Search for the cell housing the specified text and yield its [X, Y] center coordinate. 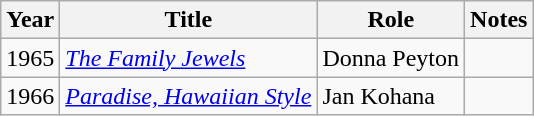
Title [188, 20]
Paradise, Hawaiian Style [188, 96]
1966 [30, 96]
Role [391, 20]
Donna Peyton [391, 58]
The Family Jewels [188, 58]
Year [30, 20]
Jan Kohana [391, 96]
Notes [499, 20]
1965 [30, 58]
